Capture the cell that displays the provided text and extract its (x, y) central coordinate. 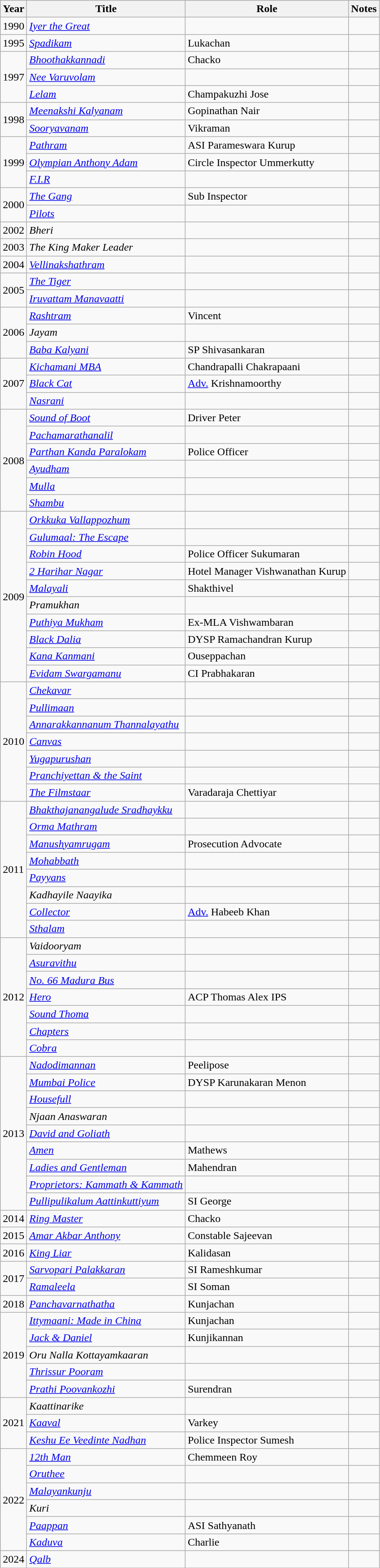
SP Shivasankaran (267, 350)
2004 (13, 265)
2024 (13, 1559)
Sooryavanam (106, 128)
Chekavar (106, 690)
1997 (13, 77)
Paappan (106, 1525)
Robin Hood (106, 554)
Surendran (267, 1389)
DYSP Karunakaran Menon (267, 1082)
1995 (13, 43)
Orma Mathram (106, 827)
Kaduva (106, 1542)
SI Soman (267, 1286)
Nasrani (106, 401)
Payyans (106, 878)
Thrissur Pooram (106, 1372)
Charlie (267, 1542)
Manushyamrugam (106, 844)
Oruthee (106, 1474)
Chandrapalli Chakrapaani (267, 367)
Police Officer Sukumaran (267, 554)
Chapters (106, 1031)
2011 (13, 869)
Constable Sajeevan (267, 1235)
2008 (13, 460)
Lelam (106, 94)
Pranchiyettan & the Saint (106, 776)
Proprietors: Kammath & Kammath (106, 1184)
The King Maker Leader (106, 248)
Nadodimannan (106, 1065)
Malayali (106, 588)
Ex-MLA Vishwambaran (267, 622)
SI George (267, 1201)
Role (267, 9)
Ring Master (106, 1218)
Mahendran (267, 1167)
Cobra (106, 1048)
Vincent (267, 316)
Puthiya Mukham (106, 622)
Qalb (106, 1559)
2016 (13, 1252)
DYSP Ramachandran Kurup (267, 639)
Police Officer (267, 452)
Pathram (106, 145)
Black Dalia (106, 639)
Prosecution Advocate (267, 844)
Orkkuka Vallappozhum (106, 520)
Bhakthajanangalude Sradhaykku (106, 810)
2002 (13, 231)
Malayankunju (106, 1491)
Amen (106, 1150)
Chemmeen Roy (267, 1457)
CI Prabhakaran (267, 673)
2019 (13, 1355)
Ladies and Gentleman (106, 1167)
1990 (13, 26)
ASI Parameswara Kurup (267, 145)
Adv. Habeeb Khan (267, 912)
Pramukhan (106, 605)
1998 (13, 120)
Pilots (106, 214)
Gopinathan Nair (267, 111)
Bheri (106, 231)
Iruvattam Manavaatti (106, 299)
Housefull (106, 1099)
Pachamarathanalil (106, 435)
2018 (13, 1304)
Title (106, 9)
Canvas (106, 741)
2022 (13, 1500)
Kana Kanmani (106, 656)
Champakuzhi Jose (267, 94)
Sound of Boot (106, 418)
Shambu (106, 503)
No. 66 Madura Bus (106, 980)
Amar Akbar Anthony (106, 1235)
2006 (13, 333)
Peelipose (267, 1065)
Prathi Poovankozhi (106, 1389)
Oru Nalla Kottayamkaaran (106, 1355)
2010 (13, 741)
David and Goliath (106, 1133)
Iyer the Great (106, 26)
2013 (13, 1133)
2000 (13, 205)
Gulumaal: The Escape (106, 537)
2017 (13, 1278)
12th Man (106, 1457)
Yugapurushan (106, 759)
Sthalam (106, 929)
Sound Thoma (106, 1014)
Mumbai Police (106, 1082)
Notes (364, 9)
The Tiger (106, 282)
Sub Inspector (267, 196)
2007 (13, 384)
King Liar (106, 1252)
Kunjikannan (267, 1338)
Kuri (106, 1508)
2 Harihar Nagar (106, 571)
Lukachan (267, 43)
Ayudham (106, 469)
Ramaleela (106, 1286)
Kaaval (106, 1423)
Kichamani MBA (106, 367)
Ittymaani: Made in China (106, 1321)
F.I.R (106, 179)
Vellinakshathram (106, 265)
Evidam Swargamanu (106, 673)
Year (13, 9)
Panchavarnathatha (106, 1304)
Pullimaan (106, 707)
2021 (13, 1423)
Parthan Kanda Paralokam (106, 452)
2003 (13, 248)
ACP Thomas Alex IPS (267, 997)
Vaidooryam (106, 946)
2005 (13, 290)
Varkey (267, 1423)
Nee Varuvolam (106, 77)
Meenakshi Kalyanam (106, 111)
Annarakkannanum Thannalayathu (106, 724)
Njaan Anaswaran (106, 1116)
Rashtram (106, 316)
Mulla (106, 486)
Sarvopari Palakkaran (106, 1269)
1999 (13, 162)
Varadaraja Chettiyar (267, 793)
2014 (13, 1218)
ASI Sathyanath (267, 1525)
Olympian Anthony Adam (106, 162)
Kadhayile Naayika (106, 895)
Jayam (106, 333)
Hero (106, 997)
Police Inspector Sumesh (267, 1440)
SI Rameshkumar (267, 1269)
Black Cat (106, 384)
Keshu Ee Veedinte Nadhan (106, 1440)
2015 (13, 1235)
Pullipulikalum Aattinkuttiyum (106, 1201)
Adv. Krishnamoorthy (267, 384)
Hotel Manager Vishwanathan Kurup (267, 571)
The Gang (106, 196)
Kalidasan (267, 1252)
Shakthivel (267, 588)
Asuravithu (106, 963)
Mohabbath (106, 861)
2012 (13, 997)
Ouseppachan (267, 656)
Driver Peter (267, 418)
Spadikam (106, 43)
Baba Kalyani (106, 350)
Vikraman (267, 128)
Collector (106, 912)
Circle Inspector Ummerkutty (267, 162)
Kaattinarike (106, 1406)
The Filmstaar (106, 793)
Bhoothakkannadi (106, 60)
Mathews (267, 1150)
2009 (13, 597)
Jack & Daniel (106, 1338)
